Pinpoint the cell where the given text exists, returning its [X, Y] midpoint coordinate. 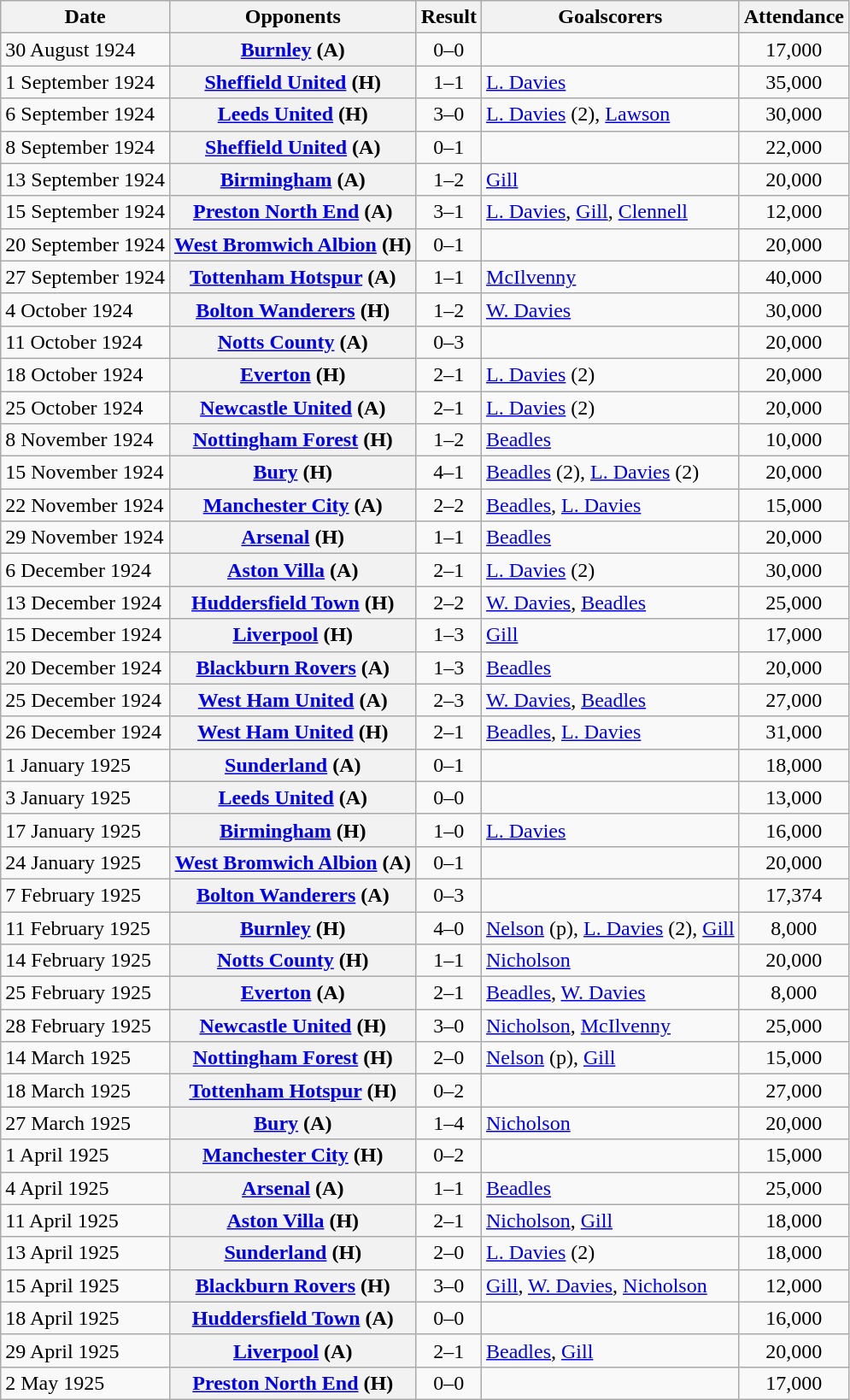
Date [85, 17]
30 August 1924 [85, 50]
14 February 1925 [85, 961]
Beadles, W. Davies [611, 993]
14 March 1925 [85, 1058]
Arsenal (H) [292, 538]
Burnley (A) [292, 50]
Blackburn Rovers (A) [292, 668]
Opponents [292, 17]
Bury (A) [292, 1123]
13 April 1925 [85, 1253]
Manchester City (A) [292, 505]
15 December 1924 [85, 635]
Aston Villa (A) [292, 570]
Newcastle United (H) [292, 1026]
Preston North End (H) [292, 1383]
18 April 1925 [85, 1318]
Liverpool (H) [292, 635]
3 January 1925 [85, 797]
13 September 1924 [85, 179]
24 January 1925 [85, 862]
29 November 1924 [85, 538]
Burnley (H) [292, 927]
27 September 1924 [85, 277]
Nelson (p), Gill [611, 1058]
Huddersfield Town (H) [292, 603]
Beadles (2), L. Davies (2) [611, 473]
L. Davies (2), Lawson [611, 115]
Liverpool (A) [292, 1350]
West Ham United (H) [292, 732]
Aston Villa (H) [292, 1221]
35,000 [794, 82]
Birmingham (A) [292, 179]
1 April 1925 [85, 1156]
1–0 [448, 830]
11 October 1924 [85, 342]
1–4 [448, 1123]
McIlvenny [611, 277]
6 September 1924 [85, 115]
Nicholson, McIlvenny [611, 1026]
29 April 1925 [85, 1350]
Sunderland (A) [292, 765]
Huddersfield Town (A) [292, 1318]
15 November 1924 [85, 473]
15 September 1924 [85, 212]
25 February 1925 [85, 993]
8 September 1924 [85, 147]
Gill, W. Davies, Nicholson [611, 1285]
4–1 [448, 473]
Sheffield United (H) [292, 82]
11 February 1925 [85, 927]
2–3 [448, 700]
Leeds United (A) [292, 797]
11 April 1925 [85, 1221]
22 November 1924 [85, 505]
West Ham United (A) [292, 700]
Arsenal (A) [292, 1188]
West Bromwich Albion (H) [292, 244]
4–0 [448, 927]
17,374 [794, 895]
Everton (H) [292, 374]
Preston North End (A) [292, 212]
Blackburn Rovers (H) [292, 1285]
17 January 1925 [85, 830]
7 February 1925 [85, 895]
28 February 1925 [85, 1026]
13 December 1924 [85, 603]
15 April 1925 [85, 1285]
18 October 1924 [85, 374]
6 December 1924 [85, 570]
Result [448, 17]
27 March 1925 [85, 1123]
8 November 1924 [85, 440]
W. Davies [611, 309]
25 October 1924 [85, 408]
25 December 1924 [85, 700]
West Bromwich Albion (A) [292, 862]
3–1 [448, 212]
18 March 1925 [85, 1091]
26 December 1924 [85, 732]
Leeds United (H) [292, 115]
Notts County (A) [292, 342]
4 October 1924 [85, 309]
Sunderland (H) [292, 1253]
10,000 [794, 440]
Sheffield United (A) [292, 147]
Tottenham Hotspur (H) [292, 1091]
Goalscorers [611, 17]
Tottenham Hotspur (A) [292, 277]
Nelson (p), L. Davies (2), Gill [611, 927]
40,000 [794, 277]
L. Davies, Gill, Clennell [611, 212]
4 April 1925 [85, 1188]
Bolton Wanderers (H) [292, 309]
Birmingham (H) [292, 830]
Beadles, Gill [611, 1350]
Bury (H) [292, 473]
1 January 1925 [85, 765]
Bolton Wanderers (A) [292, 895]
2 May 1925 [85, 1383]
20 September 1924 [85, 244]
20 December 1924 [85, 668]
Newcastle United (A) [292, 408]
Manchester City (H) [292, 1156]
Nicholson, Gill [611, 1221]
Notts County (H) [292, 961]
1 September 1924 [85, 82]
22,000 [794, 147]
Everton (A) [292, 993]
31,000 [794, 732]
Attendance [794, 17]
13,000 [794, 797]
